Detect which cell encompasses the target text, then output its (X, Y) center coordinate. 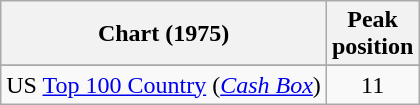
US Top 100 Country (Cash Box) (164, 85)
Peakposition (372, 34)
11 (372, 85)
Chart (1975) (164, 34)
